Pinpoint the cell where the given text exists, returning its (x, y) midpoint coordinate. 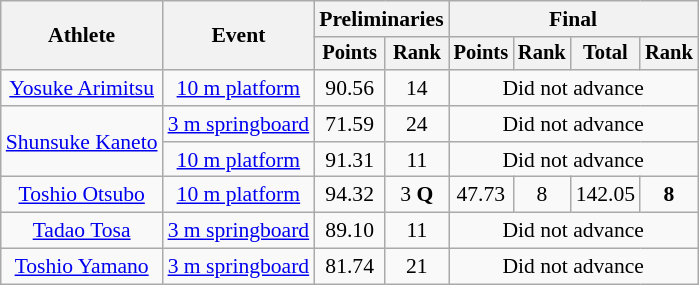
142.05 (606, 195)
89.10 (350, 231)
Shunsuke Kaneto (82, 142)
Total (606, 54)
21 (416, 267)
94.32 (350, 195)
81.74 (350, 267)
Athlete (82, 36)
3 Q (416, 195)
14 (416, 88)
Toshio Otsubo (82, 195)
Tadao Tosa (82, 231)
90.56 (350, 88)
24 (416, 124)
Toshio Yamano (82, 267)
91.31 (350, 160)
47.73 (481, 195)
Final (574, 19)
Event (239, 36)
Yosuke Arimitsu (82, 88)
71.59 (350, 124)
Preliminaries (381, 19)
